Search for the cell housing the specified text and yield its [X, Y] center coordinate. 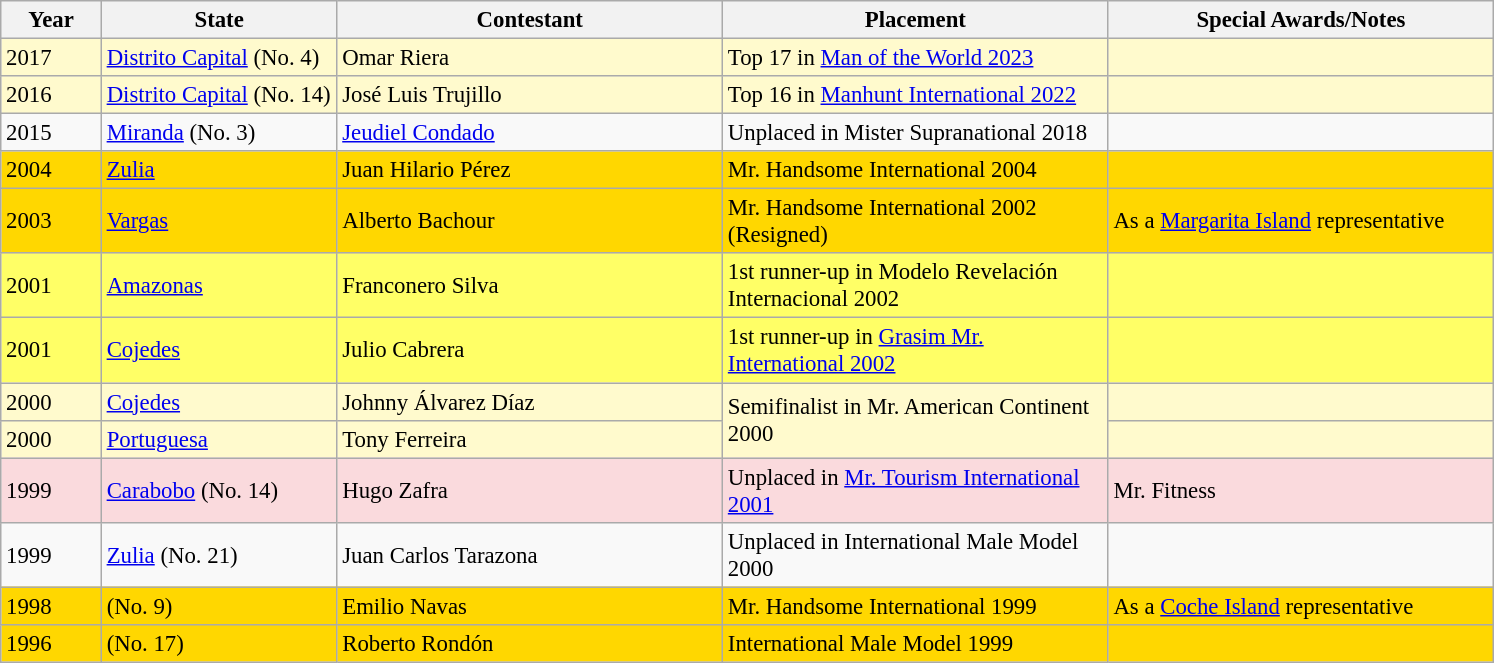
As a Margarita Island representative [1301, 222]
Julio Cabrera [530, 350]
Unplaced in Mr. Tourism International 2001 [916, 490]
Amazonas [219, 286]
Omar Riera [530, 58]
1st runner-up in Modelo Revelación Internacional 2002 [916, 286]
Special Awards/Notes [1301, 20]
Zulia [219, 170]
2004 [52, 170]
Tony Ferreira [530, 439]
Mr. Fitness [1301, 490]
1998 [52, 606]
Mr. Handsome International 2002 (Resigned) [916, 222]
Vargas [219, 222]
Distrito Capital (No. 4) [219, 58]
Hugo Zafra [530, 490]
Contestant [530, 20]
2017 [52, 58]
Franconero Silva [530, 286]
Juan Carlos Tarazona [530, 554]
2016 [52, 95]
Carabobo (No. 14) [219, 490]
Distrito Capital (No. 14) [219, 95]
(No. 17) [219, 644]
Portuguesa [219, 439]
Unplaced in International Male Model 2000 [916, 554]
International Male Model 1999 [916, 644]
Zulia (No. 21) [219, 554]
Emilio Navas [530, 606]
Roberto Rondón [530, 644]
Miranda (No. 3) [219, 133]
Top 16 in Manhunt International 2022 [916, 95]
Mr. Handsome International 1999 [916, 606]
Unplaced in Mister Supranational 2018 [916, 133]
Johnny Álvarez Díaz [530, 402]
Top 17 in Man of the World 2023 [916, 58]
2003 [52, 222]
Juan Hilario Pérez [530, 170]
2015 [52, 133]
As a Coche Island representative [1301, 606]
Year [52, 20]
State [219, 20]
Mr. Handsome International 2004 [916, 170]
José Luis Trujillo [530, 95]
1st runner-up in Grasim Mr. International 2002 [916, 350]
Jeudiel Condado [530, 133]
Alberto Bachour [530, 222]
Placement [916, 20]
Semifinalist in Mr. American Continent 2000 [916, 420]
(No. 9) [219, 606]
1996 [52, 644]
